For the text-containing cell, return its midpoint in [X, Y] coordinate format. 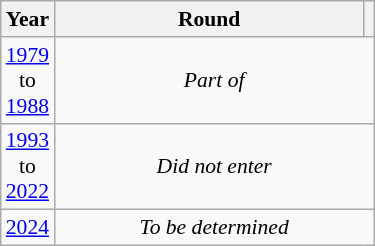
1993to2022 [28, 166]
Year [28, 19]
2024 [28, 228]
Part of [214, 80]
To be determined [214, 228]
Round [209, 19]
Did not enter [214, 166]
1979to1988 [28, 80]
